Pinpoint the cell where the given text exists, returning its [x, y] midpoint coordinate. 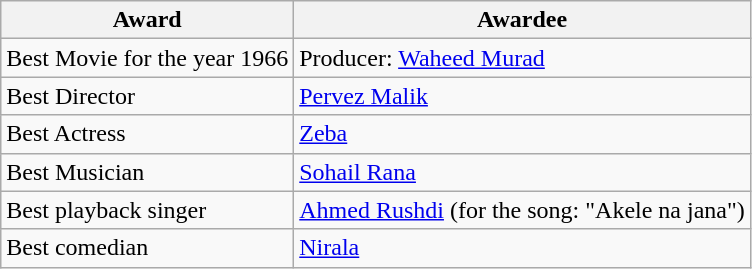
Awardee [522, 20]
Best Actress [148, 134]
Best Movie for the year 1966 [148, 58]
Zeba [522, 134]
Best comedian [148, 248]
Sohail Rana [522, 172]
Pervez Malik [522, 96]
Best Musician [148, 172]
Producer: Waheed Murad [522, 58]
Best playback singer [148, 210]
Award [148, 20]
Ahmed Rushdi (for the song: "Akele na jana") [522, 210]
Best Director [148, 96]
Nirala [522, 248]
